Extract the [X, Y] coordinate from the center of the cell holding the provided text.  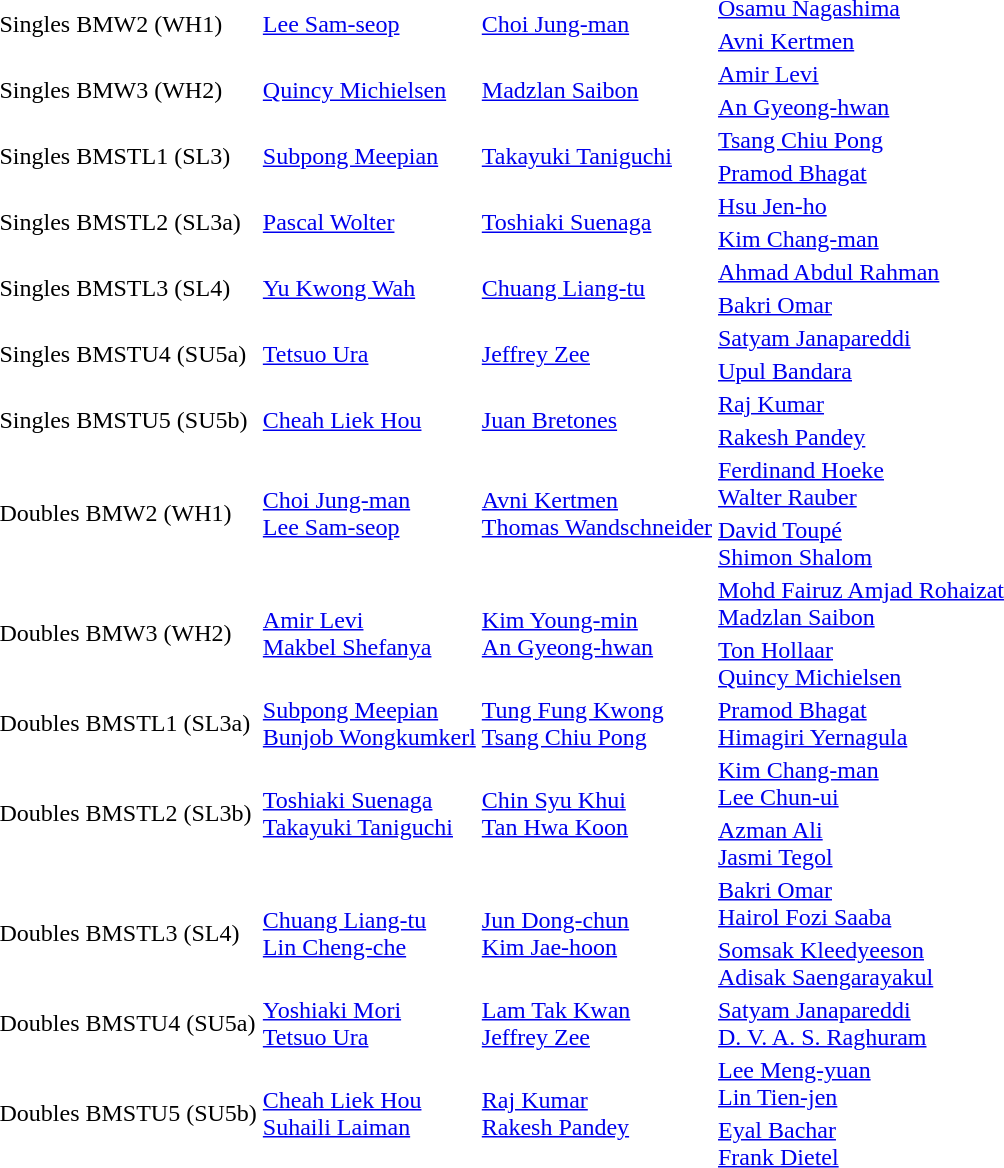
Chuang Liang-tu [596, 288]
Choi Jung-man Lee Sam-seop [369, 514]
Toshiaki Suenaga Takayuki Taniguchi [369, 814]
Amir Levi Makbel Shefanya [369, 634]
Madzlan Saibon [596, 90]
Cheah Liek Hou [369, 420]
Kim Young-min An Gyeong-hwan [596, 634]
Jeffrey Zee [596, 354]
Chuang Liang-tu Lin Cheng-che [369, 934]
Toshiaki Suenaga [596, 222]
Chin Syu Khui Tan Hwa Koon [596, 814]
Quincy Michielsen [369, 90]
Yoshiaki Mori Tetsuo Ura [369, 1024]
Jun Dong-chun Kim Jae-hoon [596, 934]
Lam Tak Kwan Jeffrey Zee [596, 1024]
Takayuki Taniguchi [596, 156]
Tung Fung Kwong Tsang Chiu Pong [596, 724]
Subpong Meepian Bunjob Wongkumkerl [369, 724]
Pascal Wolter [369, 222]
Avni Kertmen Thomas Wandschneider [596, 514]
Juan Bretones [596, 420]
Tetsuo Ura [369, 354]
Subpong Meepian [369, 156]
Yu Kwong Wah [369, 288]
